Determine the (x, y) coordinate at the center of the cell enclosing the given text.  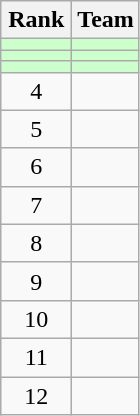
10 (36, 319)
4 (36, 91)
9 (36, 281)
12 (36, 395)
Rank (36, 20)
6 (36, 167)
5 (36, 129)
11 (36, 357)
Team (106, 20)
7 (36, 205)
8 (36, 243)
